Search for the cell housing the specified text and yield its [x, y] center coordinate. 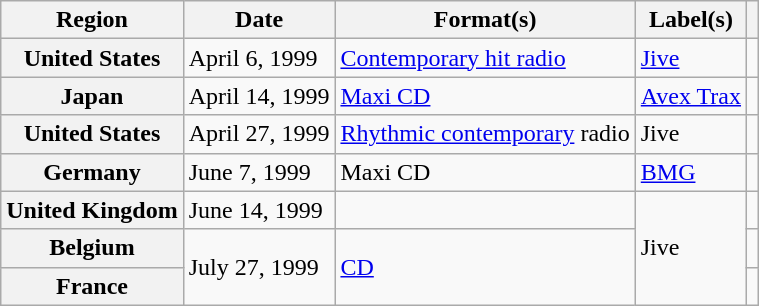
Region [92, 20]
April 14, 1999 [259, 96]
Japan [92, 96]
June 14, 1999 [259, 210]
April 27, 1999 [259, 134]
Label(s) [690, 20]
BMG [690, 172]
June 7, 1999 [259, 172]
France [92, 286]
July 27, 1999 [259, 267]
Rhythmic contemporary radio [485, 134]
Format(s) [485, 20]
Avex Trax [690, 96]
Contemporary hit radio [485, 58]
CD [485, 267]
Germany [92, 172]
United Kingdom [92, 210]
Date [259, 20]
April 6, 1999 [259, 58]
Belgium [92, 248]
